Return the [X, Y] coordinate for the center point of the cell that contains the specified text.  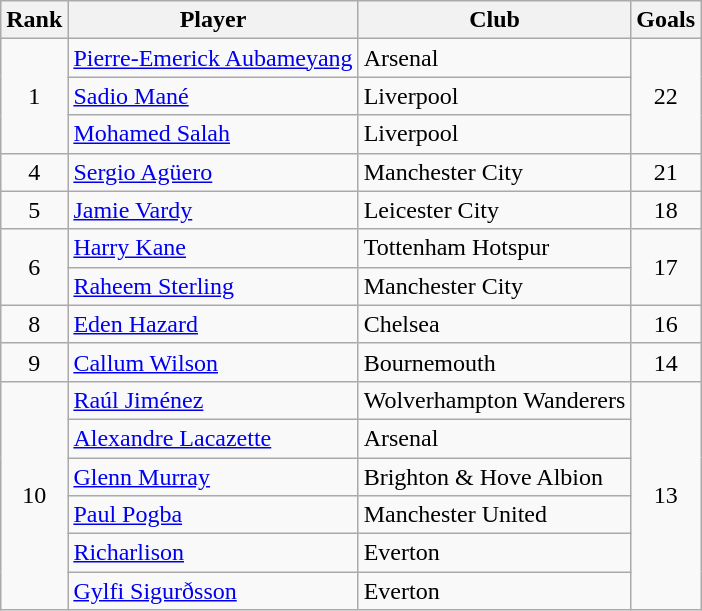
Club [494, 20]
Tottenham Hotspur [494, 248]
1 [34, 96]
Raheem Sterling [213, 286]
6 [34, 267]
Eden Hazard [213, 324]
Wolverhampton Wanderers [494, 400]
Bournemouth [494, 362]
Harry Kane [213, 248]
Jamie Vardy [213, 210]
10 [34, 495]
18 [666, 210]
Sadio Mané [213, 96]
Alexandre Lacazette [213, 438]
Glenn Murray [213, 477]
Pierre-Emerick Aubameyang [213, 58]
9 [34, 362]
Rank [34, 20]
21 [666, 172]
Leicester City [494, 210]
Brighton & Hove Albion [494, 477]
Gylfi Sigurðsson [213, 591]
Paul Pogba [213, 515]
14 [666, 362]
4 [34, 172]
Player [213, 20]
16 [666, 324]
13 [666, 495]
5 [34, 210]
Callum Wilson [213, 362]
Sergio Agüero [213, 172]
22 [666, 96]
Goals [666, 20]
8 [34, 324]
Manchester United [494, 515]
17 [666, 267]
Mohamed Salah [213, 134]
Chelsea [494, 324]
Richarlison [213, 553]
Raúl Jiménez [213, 400]
